Search for the cell housing the specified text and yield its [X, Y] center coordinate. 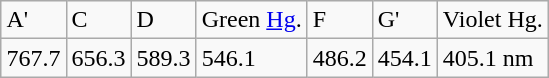
Green Hg. [252, 20]
F [340, 20]
A' [34, 20]
D [164, 20]
546.1 [252, 58]
656.3 [98, 58]
C [98, 20]
Violet Hg. [492, 20]
486.2 [340, 58]
454.1 [404, 58]
589.3 [164, 58]
767.7 [34, 58]
G' [404, 20]
405.1 nm [492, 58]
